Return (x, y) of the center of cell containing provided text 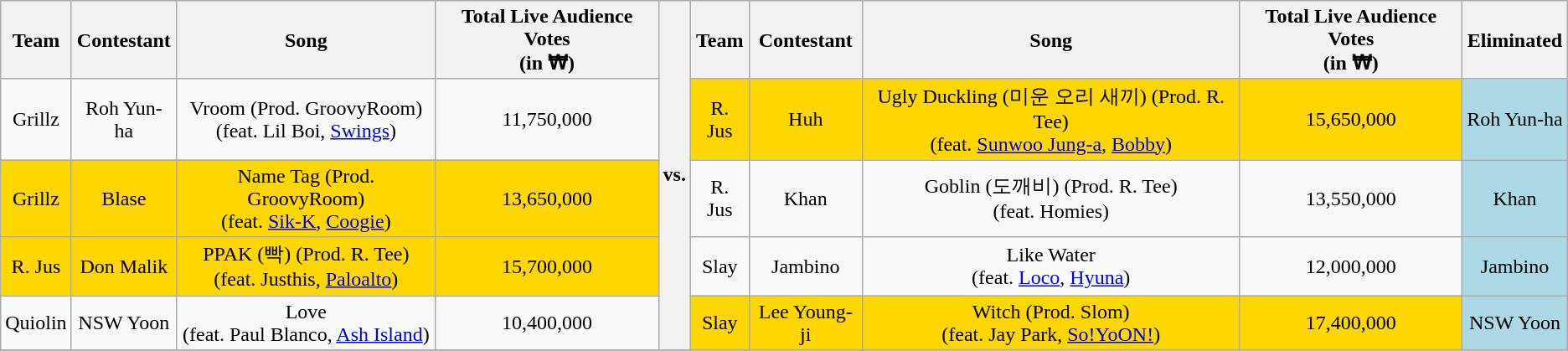
15,650,000 (1351, 119)
Eliminated (1515, 40)
Don Malik (124, 266)
Vroom (Prod. GroovyRoom)(feat. Lil Boi, Swings) (306, 119)
vs. (674, 176)
Name Tag (Prod. GroovyRoom)(feat. Sik-K, Coogie) (306, 199)
Love(feat. Paul Blanco, Ash Island) (306, 322)
11,750,000 (547, 119)
12,000,000 (1351, 266)
Quiolin (36, 322)
Witch (Prod. Slom)(feat. Jay Park, So!YoON!) (1051, 322)
Huh (806, 119)
17,400,000 (1351, 322)
Like Water(feat. Loco, Hyuna) (1051, 266)
Ugly Duckling (미운 오리 새끼) (Prod. R. Tee)(feat. Sunwoo Jung-a, Bobby) (1051, 119)
13,550,000 (1351, 199)
15,700,000 (547, 266)
PPAK (빡) (Prod. R. Tee)(feat. Justhis, Paloalto) (306, 266)
Lee Young-ji (806, 322)
Goblin (도깨비) (Prod. R. Tee)(feat. Homies) (1051, 199)
13,650,000 (547, 199)
Blase (124, 199)
10,400,000 (547, 322)
